Extract the [X, Y] coordinate from the center of the cell holding the provided text.  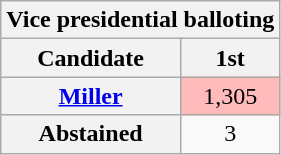
1,305 [230, 96]
Candidate [91, 58]
Abstained [91, 134]
Miller [91, 96]
3 [230, 134]
Vice presidential balloting [140, 20]
1st [230, 58]
